Return (X, Y) of the center of cell containing provided text 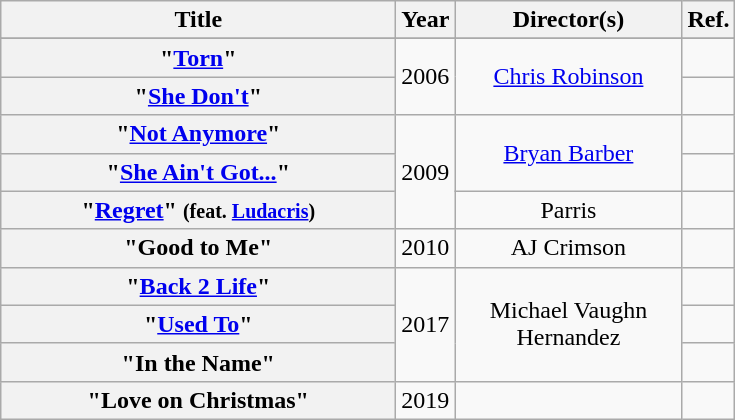
Chris Robinson (568, 77)
Year (426, 20)
2019 (426, 400)
"Good to Me" (198, 248)
"Used To" (198, 324)
"Love on Christmas" (198, 400)
"She Don't" (198, 96)
"Regret" (feat. Ludacris) (198, 210)
Ref. (708, 20)
"Not Anymore" (198, 134)
AJ Crimson (568, 248)
"Back 2 Life" (198, 286)
"She Ain't Got..." (198, 172)
2009 (426, 172)
Parris (568, 210)
2010 (426, 248)
"Torn" (198, 58)
Title (198, 20)
Michael Vaughn Hernandez (568, 324)
Bryan Barber (568, 153)
2006 (426, 77)
"In the Name" (198, 362)
2017 (426, 324)
Director(s) (568, 20)
